Detect which cell encompasses the target text, then output its [x, y] center coordinate. 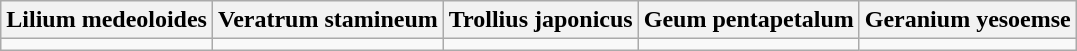
Lilium medeoloides [107, 20]
Geum pentapetalum [748, 20]
Veratrum stamineum [328, 20]
Geranium yesoemse [968, 20]
Trollius japonicus [540, 20]
